Locate the cell with the specified text and output its (X, Y) center coordinate. 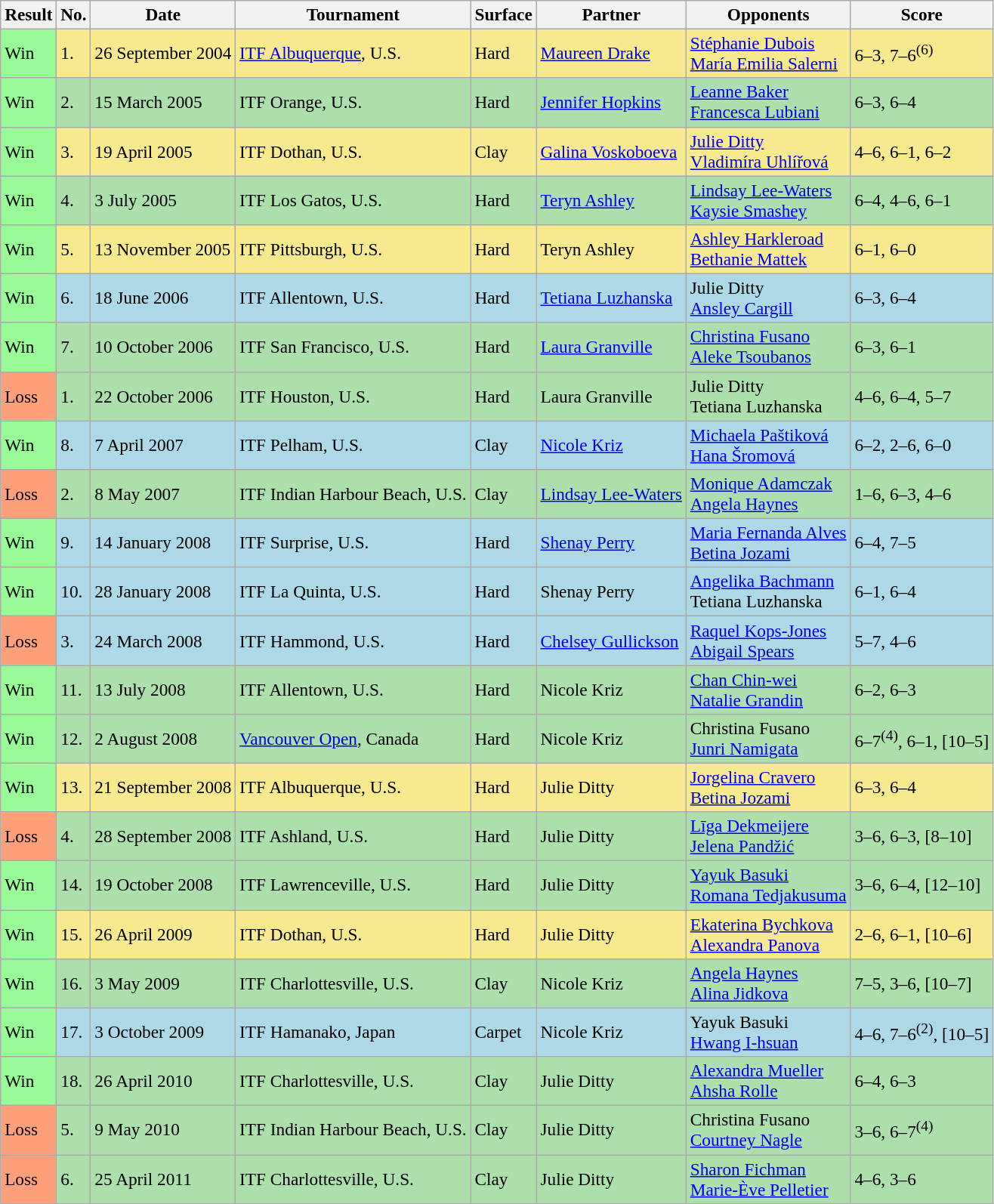
1–6, 6–3, 4–6 (921, 494)
21 September 2008 (163, 787)
Yayuk Basuki Romana Tedjakusuma (768, 885)
6–2, 2–6, 6–0 (921, 444)
2–6, 6–1, [10–6] (921, 934)
14. (74, 885)
14 January 2008 (163, 542)
Lindsay Lee-Waters Kaysie Smashey (768, 199)
28 January 2008 (163, 592)
8. (74, 444)
Raquel Kops-Jones Abigail Spears (768, 641)
ITF San Francisco, U.S. (353, 347)
10 October 2006 (163, 347)
6–4, 6–3 (921, 1080)
Christina Fusano Courtney Nagle (768, 1130)
ITF Los Gatos, U.S. (353, 199)
6–2, 6–3 (921, 689)
Tournament (353, 14)
Monique Adamczak Angela Haynes (768, 494)
Christina Fusano Aleke Tsoubanos (768, 347)
4–6, 6–4, 5–7 (921, 396)
Date (163, 14)
7. (74, 347)
6–3, 6–1 (921, 347)
26 April 2009 (163, 934)
No. (74, 14)
26 April 2010 (163, 1080)
12. (74, 739)
Vancouver Open, Canada (353, 739)
13 November 2005 (163, 249)
Alexandra Mueller Ahsha Rolle (768, 1080)
Angelika Bachmann Tetiana Luzhanska (768, 592)
15 March 2005 (163, 103)
28 September 2008 (163, 837)
6–7(4), 6–1, [10–5] (921, 739)
Surface (503, 14)
13 July 2008 (163, 689)
ITF Hamanako, Japan (353, 1032)
19 April 2005 (163, 151)
Result (29, 14)
18 June 2006 (163, 298)
13. (74, 787)
18. (74, 1080)
3 May 2009 (163, 983)
Angela Haynes Alina Jidkova (768, 983)
6–3, 7–6(6) (921, 53)
ITF Pelham, U.S. (353, 444)
Sharon Fichman Marie-Ève Pelletier (768, 1178)
Chan Chin-wei Natalie Grandin (768, 689)
25 April 2011 (163, 1178)
Score (921, 14)
19 October 2008 (163, 885)
ITF Lawrenceville, U.S. (353, 885)
16. (74, 983)
5–7, 4–6 (921, 641)
Stéphanie Dubois María Emilia Salerni (768, 53)
Partner (611, 14)
6–4, 7–5 (921, 542)
6–1, 6–4 (921, 592)
3–6, 6–7(4) (921, 1130)
ITF Ashland, U.S. (353, 837)
Chelsey Gullickson (611, 641)
Michaela Paštiková Hana Šromová (768, 444)
Maureen Drake (611, 53)
6–4, 4–6, 6–1 (921, 199)
4–6, 7–6(2), [10–5] (921, 1032)
Līga Dekmeijere Jelena Pandžić (768, 837)
6–1, 6–0 (921, 249)
26 September 2004 (163, 53)
3 July 2005 (163, 199)
8 May 2007 (163, 494)
Ashley Harkleroad Bethanie Mattek (768, 249)
Christina Fusano Junri Namigata (768, 739)
24 March 2008 (163, 641)
2 August 2008 (163, 739)
17. (74, 1032)
7–5, 3–6, [10–7] (921, 983)
Lindsay Lee-Waters (611, 494)
9 May 2010 (163, 1130)
ITF Hammond, U.S. (353, 641)
Yayuk Basuki Hwang I-hsuan (768, 1032)
Opponents (768, 14)
22 October 2006 (163, 396)
ITF Houston, U.S. (353, 396)
3–6, 6–3, [8–10] (921, 837)
Tetiana Luzhanska (611, 298)
Julie Ditty Tetiana Luzhanska (768, 396)
Ekaterina Bychkova Alexandra Panova (768, 934)
15. (74, 934)
9. (74, 542)
Leanne Baker Francesca Lubiani (768, 103)
10. (74, 592)
4–6, 6–1, 6–2 (921, 151)
4–6, 3–6 (921, 1178)
Julie Ditty Ansley Cargill (768, 298)
ITF Pittsburgh, U.S. (353, 249)
Carpet (503, 1032)
Jorgelina Cravero Betina Jozami (768, 787)
7 April 2007 (163, 444)
ITF Surprise, U.S. (353, 542)
11. (74, 689)
3 October 2009 (163, 1032)
Jennifer Hopkins (611, 103)
ITF Orange, U.S. (353, 103)
3–6, 6–4, [12–10] (921, 885)
Maria Fernanda Alves Betina Jozami (768, 542)
ITF La Quinta, U.S. (353, 592)
Galina Voskoboeva (611, 151)
Julie Ditty Vladimíra Uhlířová (768, 151)
